Detect which cell encompasses the target text, then output its [X, Y] center coordinate. 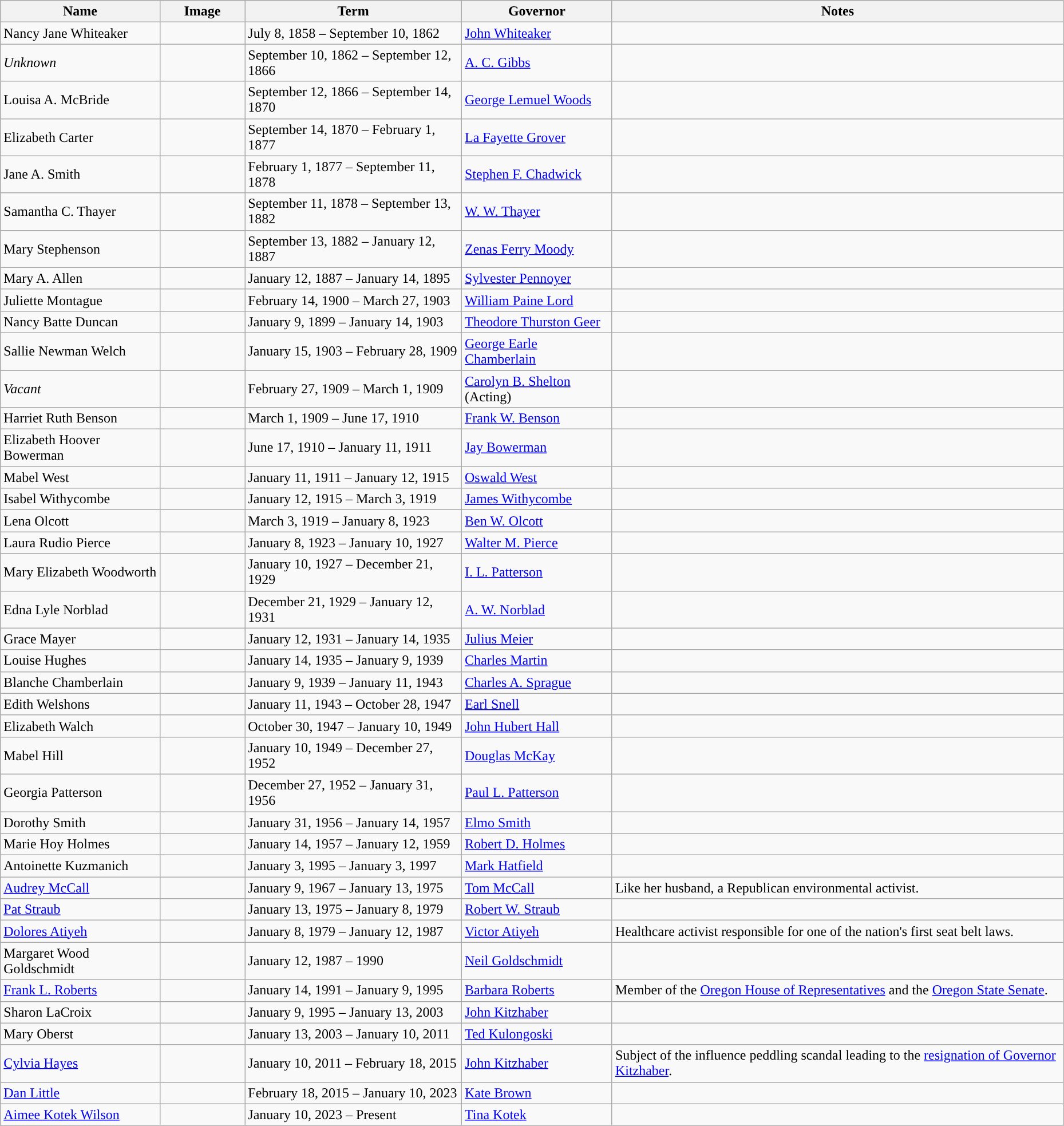
Image [203, 11]
William Paine Lord [537, 300]
Aimee Kotek Wilson [80, 1115]
Tina Kotek [537, 1115]
January 12, 1931 – January 14, 1935 [354, 639]
September 10, 1862 – September 12, 1866 [354, 63]
January 13, 2003 – January 10, 2011 [354, 1034]
Douglas McKay [537, 756]
January 10, 1949 – December 27, 1952 [354, 756]
Laura Rudio Pierce [80, 543]
January 14, 1957 – January 12, 1959 [354, 844]
Charles A. Sprague [537, 682]
Earl Snell [537, 704]
January 14, 1991 – January 9, 1995 [354, 990]
February 14, 1900 – March 27, 1903 [354, 300]
January 12, 1987 – 1990 [354, 961]
January 9, 1967 – January 13, 1975 [354, 888]
January 11, 1911 – January 12, 1915 [354, 477]
Ben W. Olcott [537, 521]
Vacant [80, 388]
Margaret Wood Goldschmidt [80, 961]
Walter M. Pierce [537, 543]
Name [80, 11]
Tom McCall [537, 888]
Carolyn B. Shelton (Acting) [537, 388]
Mary A. Allen [80, 278]
Samantha C. Thayer [80, 212]
Mark Hatfield [537, 866]
July 8, 1858 – September 10, 1862 [354, 33]
December 21, 1929 – January 12, 1931 [354, 609]
Antoinette Kuzmanich [80, 866]
Paul L. Patterson [537, 792]
Stephen F. Chadwick [537, 174]
James Withycombe [537, 499]
Audrey McCall [80, 888]
January 12, 1915 – March 3, 1919 [354, 499]
A. C. Gibbs [537, 63]
Harriet Ruth Benson [80, 418]
Grace Mayer [80, 639]
Mary Oberst [80, 1034]
January 3, 1995 – January 3, 1997 [354, 866]
Julius Meier [537, 639]
Robert W. Straub [537, 910]
Governor [537, 11]
Lena Olcott [80, 521]
Marie Hoy Holmes [80, 844]
June 17, 1910 – January 11, 1911 [354, 448]
December 27, 1952 – January 31, 1956 [354, 792]
Pat Straub [80, 910]
Charles Martin [537, 661]
March 3, 1919 – January 8, 1923 [354, 521]
Elizabeth Walch [80, 726]
Sharon LaCroix [80, 1012]
Kate Brown [537, 1093]
Unknown [80, 63]
Notes [837, 11]
W. W. Thayer [537, 212]
January 15, 1903 – February 28, 1909 [354, 351]
Mary Elizabeth Woodworth [80, 572]
Victor Atiyeh [537, 931]
January 9, 1939 – January 11, 1943 [354, 682]
Robert D. Holmes [537, 844]
January 14, 1935 – January 9, 1939 [354, 661]
La Fayette Grover [537, 137]
Healthcare activist responsible for one of the nation's first seat belt laws. [837, 931]
Louise Hughes [80, 661]
Subject of the influence peddling scandal leading to the resignation of Governor Kitzhaber. [837, 1064]
Edith Welshons [80, 704]
February 1, 1877 – September 11, 1878 [354, 174]
Juliette Montague [80, 300]
Sylvester Pennoyer [537, 278]
Georgia Patterson [80, 792]
Term [354, 11]
January 12, 1887 – January 14, 1895 [354, 278]
Member of the Oregon House of Representatives and the Oregon State Senate. [837, 990]
January 8, 1923 – January 10, 1927 [354, 543]
February 18, 2015 – January 10, 2023 [354, 1093]
Oswald West [537, 477]
Elizabeth Carter [80, 137]
Elmo Smith [537, 823]
A. W. Norblad [537, 609]
Blanche Chamberlain [80, 682]
I. L. Patterson [537, 572]
Nancy Batte Duncan [80, 322]
Nancy Jane Whiteaker [80, 33]
George Earle Chamberlain [537, 351]
Zenas Ferry Moody [537, 248]
January 13, 1975 – January 8, 1979 [354, 910]
January 31, 1956 – January 14, 1957 [354, 823]
Sallie Newman Welch [80, 351]
Louisa A. McBride [80, 100]
September 14, 1870 – February 1, 1877 [354, 137]
Jane A. Smith [80, 174]
Frank W. Benson [537, 418]
Barbara Roberts [537, 990]
January 10, 2011 – February 18, 2015 [354, 1064]
Elizabeth Hoover Bowerman [80, 448]
January 11, 1943 – October 28, 1947 [354, 704]
George Lemuel Woods [537, 100]
Ted Kulongoski [537, 1034]
October 30, 1947 – January 10, 1949 [354, 726]
Theodore Thurston Geer [537, 322]
Mabel West [80, 477]
Edna Lyle Norblad [80, 609]
January 10, 2023 – Present [354, 1115]
February 27, 1909 – March 1, 1909 [354, 388]
Like her husband, a Republican environmental activist. [837, 888]
September 13, 1882 – January 12, 1887 [354, 248]
Dolores Atiyeh [80, 931]
Jay Bowerman [537, 448]
September 11, 1878 – September 13, 1882 [354, 212]
Mary Stephenson [80, 248]
January 9, 1899 – January 14, 1903 [354, 322]
March 1, 1909 – June 17, 1910 [354, 418]
January 8, 1979 – January 12, 1987 [354, 931]
Neil Goldschmidt [537, 961]
September 12, 1866 – September 14, 1870 [354, 100]
Dan Little [80, 1093]
Cylvia Hayes [80, 1064]
Isabel Withycombe [80, 499]
January 10, 1927 – December 21, 1929 [354, 572]
January 9, 1995 – January 13, 2003 [354, 1012]
Mabel Hill [80, 756]
John Hubert Hall [537, 726]
John Whiteaker [537, 33]
Dorothy Smith [80, 823]
Frank L. Roberts [80, 990]
